Output the [X, Y] coordinate of the center of the cell containing the given text.  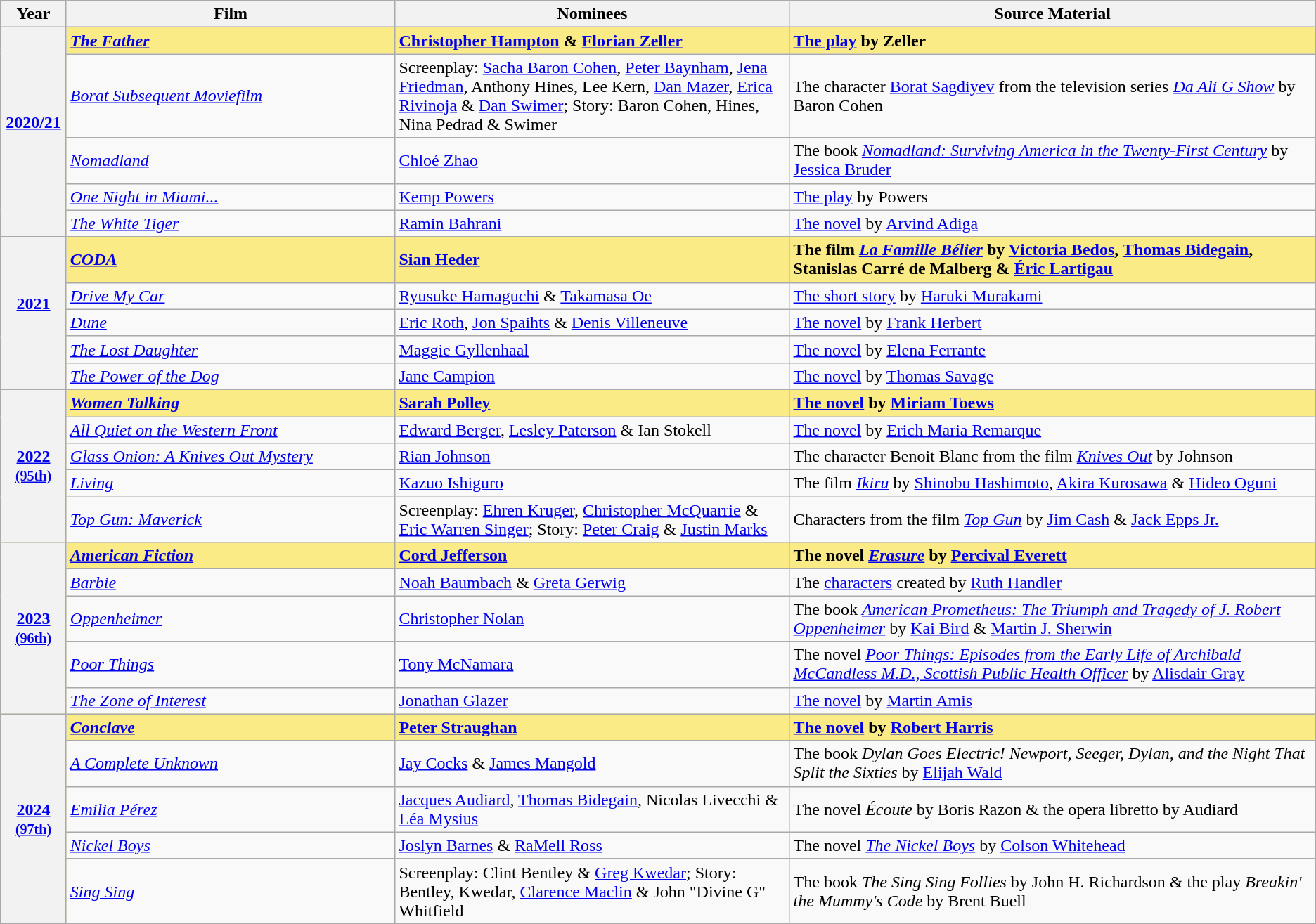
2022 (95th) [34, 465]
The book American Prometheus: The Triumph and Tragedy of J. Robert Oppenheimer by Kai Bird & Martin J. Sherwin [1052, 618]
Oppenheimer [231, 618]
Sing Sing [231, 891]
Jay Cocks & James Mangold [592, 763]
The novel by Thomas Savage [1052, 376]
Christopher Nolan [592, 618]
Nickel Boys [231, 845]
Joslyn Barnes & RaMell Ross [592, 845]
Tony McNamara [592, 665]
Conclave [231, 727]
Screenplay: Ehren Kruger, Christopher McQuarrie & Eric Warren Singer; Story: Peter Craig & Justin Marks [592, 520]
Ryusuke Hamaguchi & Takamasa Oe [592, 296]
Edward Berger, Lesley Paterson & Ian Stokell [592, 429]
The characters created by Ruth Handler [1052, 583]
2020/21 [34, 132]
The novel The Nickel Boys by Colson Whitehead [1052, 845]
Sarah Polley [592, 403]
Characters from the film Top Gun by Jim Cash & Jack Epps Jr. [1052, 520]
2024 (97th) [34, 819]
The Father [231, 41]
Peter Straughan [592, 727]
Nominees [592, 14]
The book Nomadland: Surviving America in the Twenty-First Century by Jessica Bruder [1052, 160]
The book The Sing Sing Follies by John H. Richardson & the play Breakin' the Mummy's Code by Brent Buell [1052, 891]
Dune [231, 323]
Barbie [231, 583]
American Fiction [231, 556]
Drive My Car [231, 296]
The Lost Daughter [231, 349]
The play by Zeller [1052, 41]
Women Talking [231, 403]
Glass Onion: A Knives Out Mystery [231, 457]
Screenplay: Clint Bentley & Greg Kwedar; Story: Bentley, Kwedar, Clarence Maclin & John "Divine G" Whitfield [592, 891]
The novel Écoute by Boris Razon & the opera libretto by Audiard [1052, 809]
The novel by Frank Herbert [1052, 323]
Rian Johnson [592, 457]
One Night in Miami... [231, 197]
The novel by Arvind Adiga [1052, 223]
Maggie Gyllenhaal [592, 349]
Emilia Pérez [231, 809]
Cord Jefferson [592, 556]
Year [34, 14]
Ramin Bahrani [592, 223]
The novel Erasure by Percival Everett [1052, 556]
CODA [231, 260]
The book Dylan Goes Electric! Newport, Seeger, Dylan, and the Night That Split the Sixties by Elijah Wald [1052, 763]
The Zone of Interest [231, 701]
Kemp Powers [592, 197]
Jonathan Glazer [592, 701]
The novel by Robert Harris [1052, 727]
The novel Poor Things: Episodes from the Early Life of Archibald McCandless M.D., Scottish Public Health Officer by Alisdair Gray [1052, 665]
The short story by Haruki Murakami [1052, 296]
The novel by Elena Ferrante [1052, 349]
A Complete Unknown [231, 763]
The play by Powers [1052, 197]
Jacques Audiard, Thomas Bidegain, Nicolas Livecchi & Léa Mysius [592, 809]
Nomadland [231, 160]
The film La Famille Bélier by Victoria Bedos, Thomas Bidegain, Stanislas Carré de Malberg & Éric Lartigau [1052, 260]
Chloé Zhao [592, 160]
The novel by Erich Maria Remarque [1052, 429]
Source Material [1052, 14]
The novel by Miriam Toews [1052, 403]
The Power of the Dog [231, 376]
2023 (96th) [34, 628]
Sian Heder [592, 260]
The White Tiger [231, 223]
Film [231, 14]
The novel by Martin Amis [1052, 701]
The character Borat Sagdiyev from the television series Da Ali G Show by Baron Cohen [1052, 96]
Christopher Hampton & Florian Zeller [592, 41]
All Quiet on the Western Front [231, 429]
Kazuo Ishiguro [592, 483]
Living [231, 483]
The film Ikiru by Shinobu Hashimoto, Akira Kurosawa & Hideo Oguni [1052, 483]
Eric Roth, Jon Spaihts & Denis Villeneuve [592, 323]
Noah Baumbach & Greta Gerwig [592, 583]
The character Benoit Blanc from the film Knives Out by Johnson [1052, 457]
Poor Things [231, 665]
Borat Subsequent Moviefilm [231, 96]
Top Gun: Maverick [231, 520]
2021 [34, 313]
Jane Campion [592, 376]
